Return (x, y) of the center of cell containing provided text 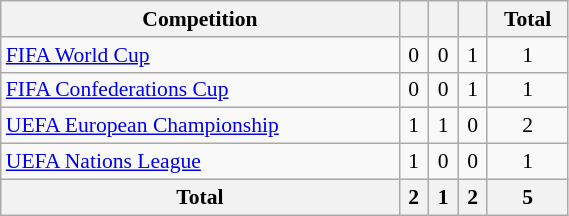
FIFA Confederations Cup (200, 90)
5 (528, 197)
Competition (200, 19)
UEFA European Championship (200, 126)
FIFA World Cup (200, 55)
UEFA Nations League (200, 162)
